Provide the (X, Y) coordinate of the cell's center where the given text is located.  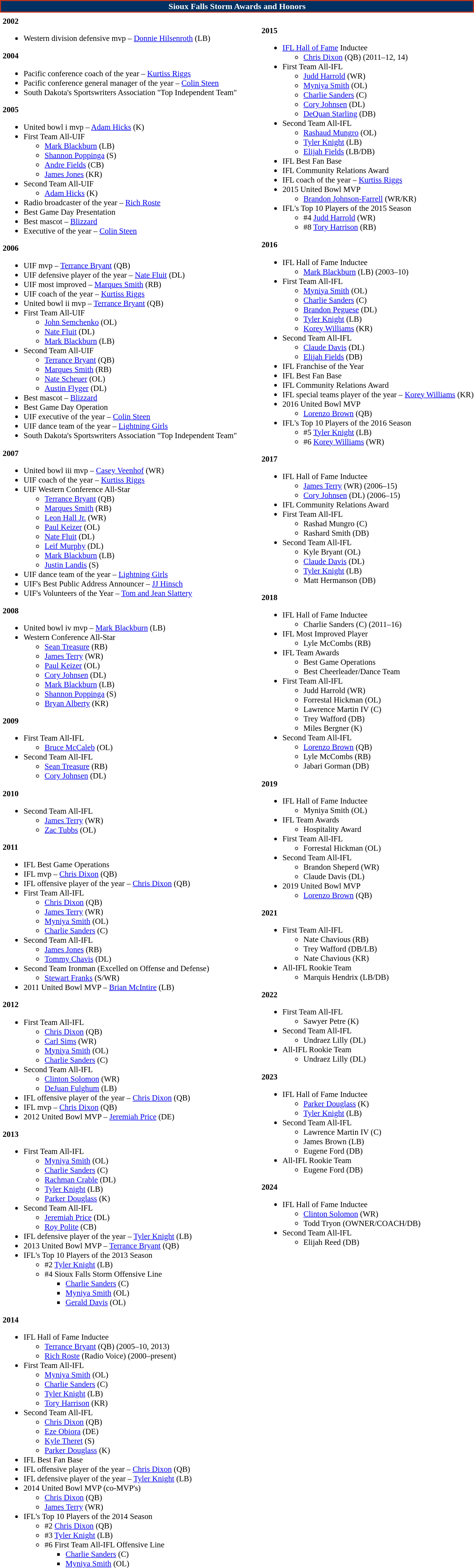
Sioux Falls Storm Awards and Honors (237, 6)
